Output the [x, y] coordinate of the center of the cell containing the given text.  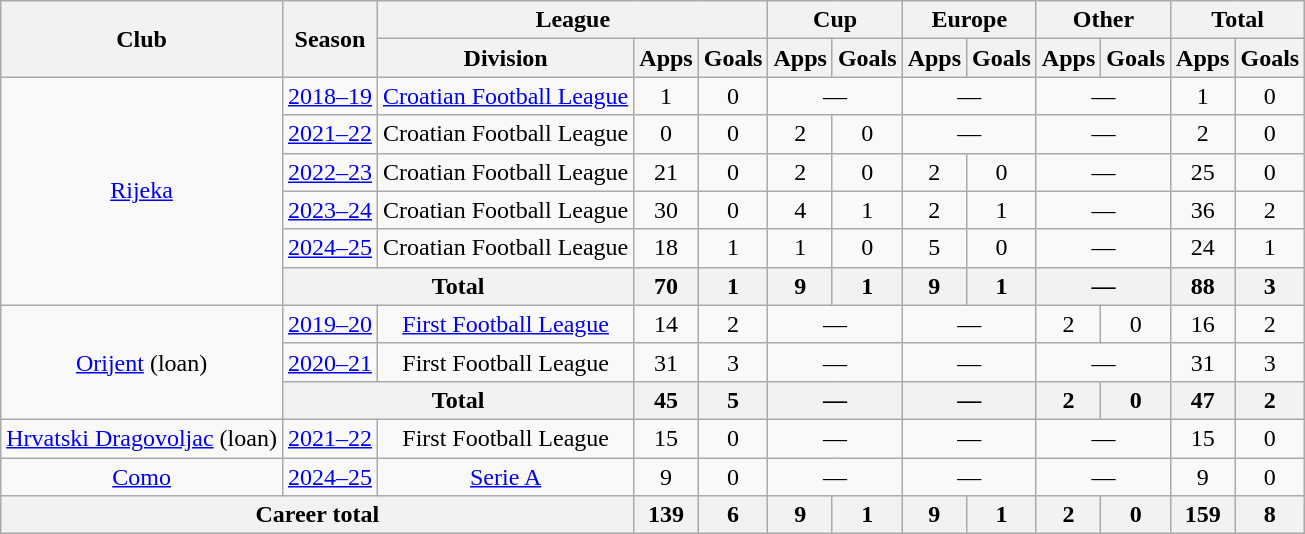
Cup [835, 20]
Season [330, 39]
Como [142, 477]
4 [800, 210]
2020–21 [330, 362]
Rijeka [142, 191]
24 [1203, 248]
159 [1203, 515]
Division [505, 58]
Club [142, 39]
2022–23 [330, 172]
70 [666, 286]
47 [1203, 400]
139 [666, 515]
18 [666, 248]
Career total [318, 515]
6 [733, 515]
36 [1203, 210]
Europe [969, 20]
25 [1203, 172]
League [572, 20]
21 [666, 172]
45 [666, 400]
2023–24 [330, 210]
Hrvatski Dragovoljac (loan) [142, 438]
Orijent (loan) [142, 362]
2019–20 [330, 324]
Other [1103, 20]
14 [666, 324]
30 [666, 210]
88 [1203, 286]
8 [1270, 515]
2018–19 [330, 96]
Serie A [505, 477]
16 [1203, 324]
